For the text-containing cell, return its midpoint in (X, Y) coordinate format. 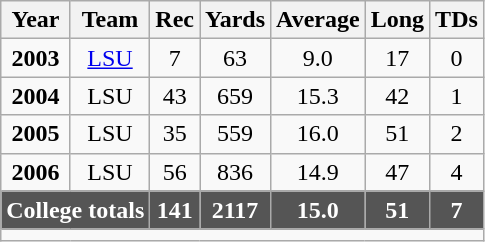
659 (236, 96)
2117 (236, 210)
Long (397, 20)
47 (397, 172)
16.0 (318, 134)
1 (457, 96)
836 (236, 172)
2006 (36, 172)
0 (457, 58)
Year (36, 20)
College totals (76, 210)
4 (457, 172)
43 (175, 96)
Rec (175, 20)
35 (175, 134)
9.0 (318, 58)
559 (236, 134)
2 (457, 134)
2004 (36, 96)
15.0 (318, 210)
TDs (457, 20)
15.3 (318, 96)
Average (318, 20)
141 (175, 210)
14.9 (318, 172)
Team (110, 20)
2005 (36, 134)
42 (397, 96)
63 (236, 58)
Yards (236, 20)
2003 (36, 58)
56 (175, 172)
17 (397, 58)
